Scan for the cell matching the given text and deliver its (x, y) coordinate at center. 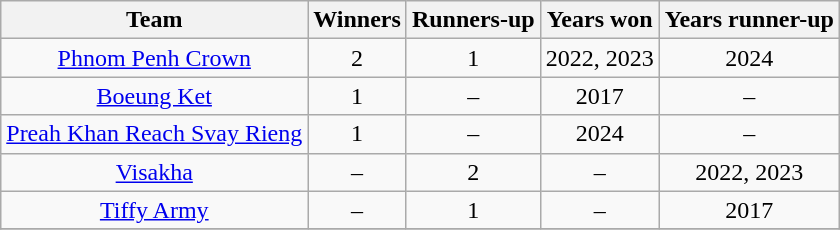
Winners (358, 20)
Visakha (154, 172)
Runners-up (473, 20)
Boeung Ket (154, 96)
Years runner-up (749, 20)
Team (154, 20)
Tiffy Army (154, 210)
Preah Khan Reach Svay Rieng (154, 134)
Phnom Penh Crown (154, 58)
Years won (600, 20)
